For the text-containing cell, return its midpoint in [x, y] coordinate format. 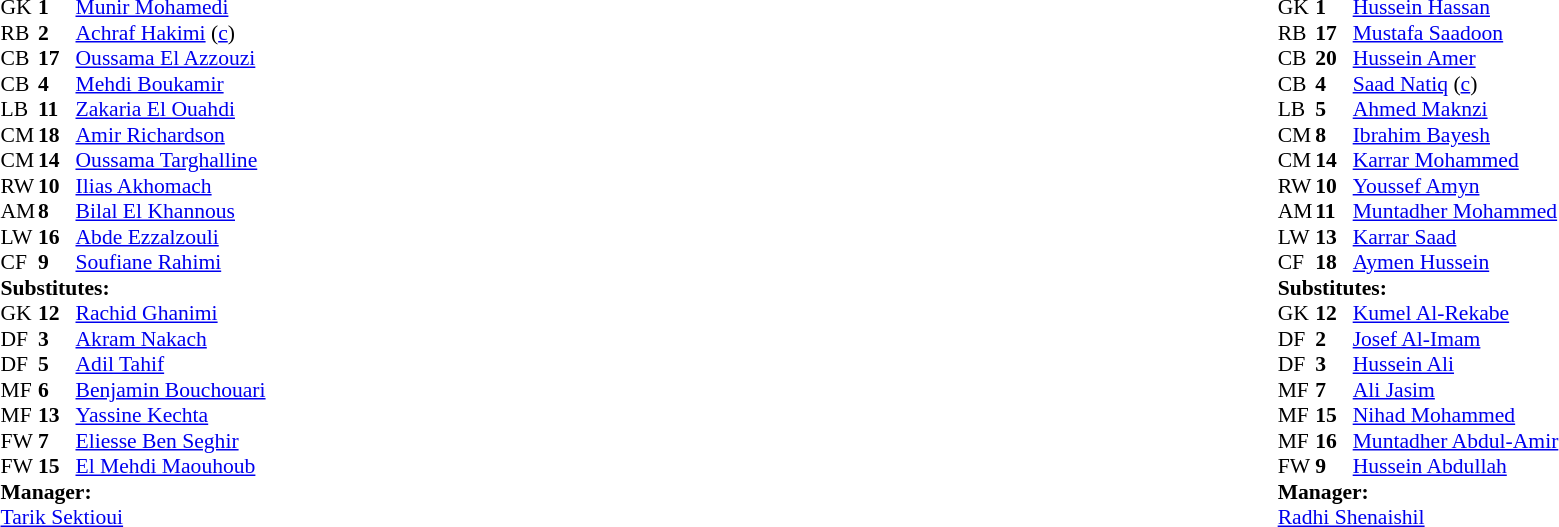
Youssef Amyn [1456, 186]
Muntadher Abdul-Amir [1456, 441]
Akram Nakach [171, 339]
Rachid Ghanimi [171, 313]
Kumel Al-Rekabe [1456, 313]
Yassine Kechta [171, 415]
Ali Jasim [1456, 390]
Oussama El Azzouzi [171, 59]
Saad Natiq (c) [1456, 84]
Josef Al-Imam [1456, 339]
Amir Richardson [171, 135]
Mustafa Saadoon [1456, 33]
Nihad Mohammed [1456, 415]
Muntadher Mohammed [1456, 211]
Karrar Mohammed [1456, 161]
Abde Ezzalzouli [171, 237]
Hussein Ali [1456, 365]
20 [1334, 59]
Eliesse Ben Seghir [171, 441]
Oussama Targhalline [171, 161]
Mehdi Boukamir [171, 84]
Benjamin Bouchouari [171, 390]
Hussein Abdullah [1456, 467]
Hussein Amer [1456, 59]
Zakaria El Ouahdi [171, 109]
Karrar Saad [1456, 237]
Achraf Hakimi (c) [171, 33]
6 [57, 390]
Ibrahim Bayesh [1456, 135]
Aymen Hussein [1456, 263]
El Mehdi Maouhoub [171, 467]
Ahmed Maknzi [1456, 109]
Soufiane Rahimi [171, 263]
Adil Tahif [171, 365]
Bilal El Khannous [171, 211]
Ilias Akhomach [171, 186]
